Identify which cell holds the provided text, then report its [x, y] central coordinate. 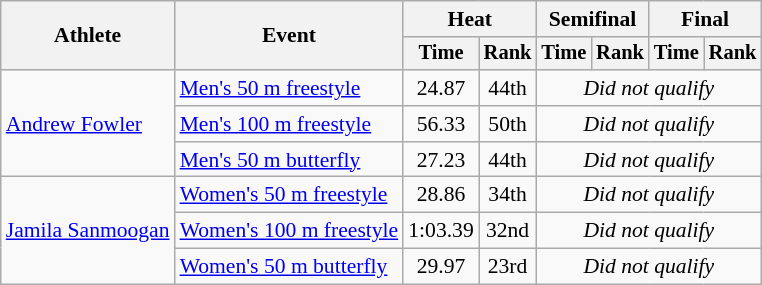
56.33 [440, 124]
Athlete [88, 36]
24.87 [440, 88]
1:03.39 [440, 231]
Women's 50 m freestyle [290, 195]
Event [290, 36]
Jamila Sanmoogan [88, 230]
Final [705, 19]
Andrew Fowler [88, 124]
34th [508, 195]
Heat [470, 19]
Women's 100 m freestyle [290, 231]
27.23 [440, 160]
50th [508, 124]
Men's 100 m freestyle [290, 124]
23rd [508, 267]
Men's 50 m butterfly [290, 160]
Men's 50 m freestyle [290, 88]
Women's 50 m butterfly [290, 267]
Semifinal [592, 19]
29.97 [440, 267]
28.86 [440, 195]
32nd [508, 231]
